Scan for the cell matching the given text and deliver its [X, Y] coordinate at center. 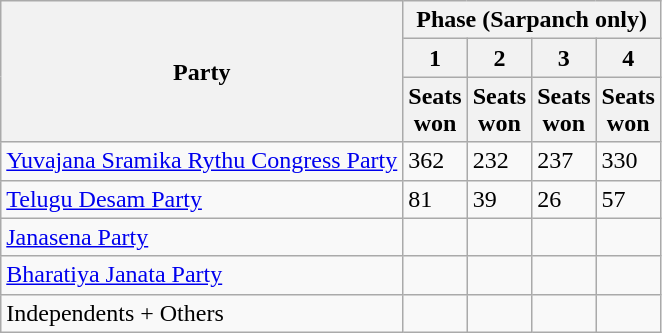
2 [499, 58]
Independents + Others [202, 313]
362 [435, 161]
232 [499, 161]
330 [628, 161]
81 [435, 199]
3 [564, 58]
Phase (Sarpanch only) [532, 20]
Bharatiya Janata Party [202, 275]
39 [499, 199]
1 [435, 58]
26 [564, 199]
Yuvajana Sramika Rythu Congress Party [202, 161]
57 [628, 199]
237 [564, 161]
Telugu Desam Party [202, 199]
4 [628, 58]
Janasena Party [202, 237]
Party [202, 72]
